From the cell containing the given text, extract its center point as [X, Y] coordinate. 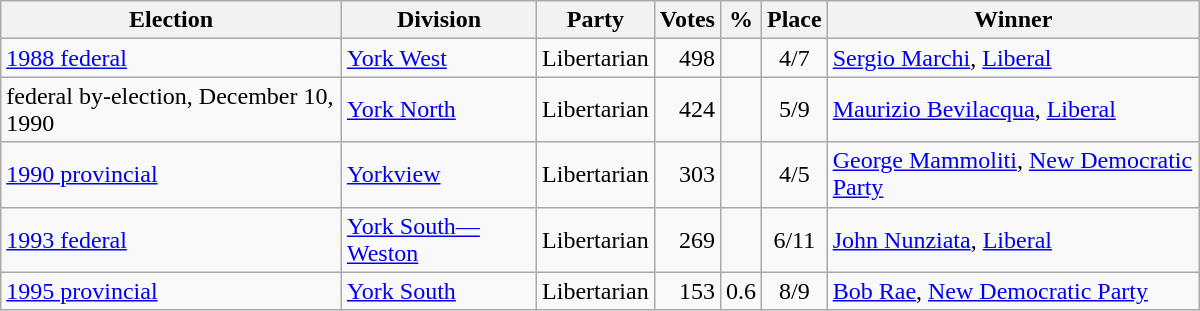
8/9 [794, 291]
Election [172, 20]
4/7 [794, 58]
424 [687, 110]
Party [596, 20]
John Nunziata, Liberal [1013, 240]
4/5 [794, 174]
York South [438, 291]
Votes [687, 20]
Place [794, 20]
0.6 [740, 291]
Bob Rae, New Democratic Party [1013, 291]
Division [438, 20]
1988 federal [172, 58]
York West [438, 58]
federal by-election, December 10, 1990 [172, 110]
York North [438, 110]
% [740, 20]
153 [687, 291]
5/9 [794, 110]
303 [687, 174]
Maurizio Bevilacqua, Liberal [1013, 110]
269 [687, 240]
York South—Weston [438, 240]
6/11 [794, 240]
Yorkview [438, 174]
1995 provincial [172, 291]
1990 provincial [172, 174]
Sergio Marchi, Liberal [1013, 58]
Winner [1013, 20]
George Mammoliti, New Democratic Party [1013, 174]
1993 federal [172, 240]
498 [687, 58]
